Locate the cell with the specified text and output its (X, Y) center coordinate. 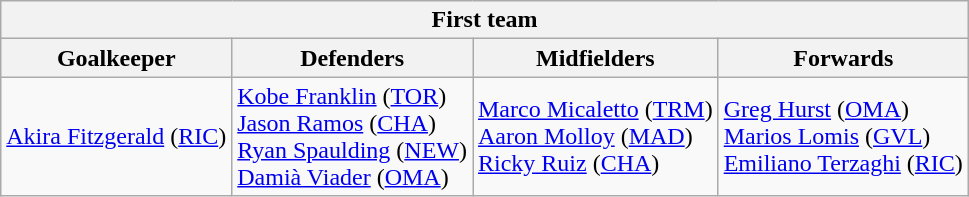
Marco Micaletto (TRM) Aaron Molloy (MAD) Ricky Ruiz (CHA) (595, 136)
First team (485, 20)
Goalkeeper (116, 58)
Defenders (352, 58)
Greg Hurst (OMA) Marios Lomis (GVL) Emiliano Terzaghi (RIC) (843, 136)
Forwards (843, 58)
Akira Fitzgerald (RIC) (116, 136)
Kobe Franklin (TOR) Jason Ramos (CHA) Ryan Spaulding (NEW) Damià Viader (OMA) (352, 136)
Midfielders (595, 58)
